Find where the given text appears and provide that cell's center as [X, Y] coordinate. 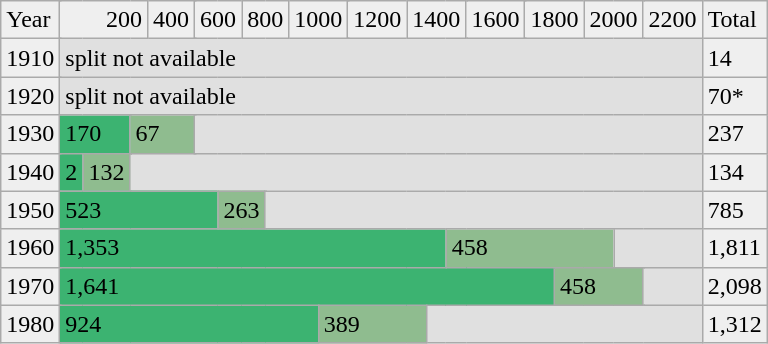
2200 [672, 20]
400 [170, 20]
1950 [30, 210]
1980 [30, 324]
1,312 [734, 324]
1930 [30, 134]
1,811 [734, 248]
2000 [614, 20]
1910 [30, 58]
1,353 [253, 248]
132 [106, 172]
1970 [30, 286]
600 [218, 20]
1000 [318, 20]
1400 [436, 20]
170 [95, 134]
237 [734, 134]
523 [139, 210]
134 [734, 172]
1940 [30, 172]
70* [734, 96]
67 [162, 134]
389 [372, 324]
2 [72, 172]
1920 [30, 96]
800 [266, 20]
1800 [554, 20]
1960 [30, 248]
1600 [496, 20]
Year [30, 20]
Total [734, 20]
14 [734, 58]
924 [189, 324]
263 [242, 210]
1200 [378, 20]
2,098 [734, 286]
1,641 [308, 286]
200 [104, 20]
785 [734, 210]
